Pinpoint the cell where the given text exists, returning its [X, Y] midpoint coordinate. 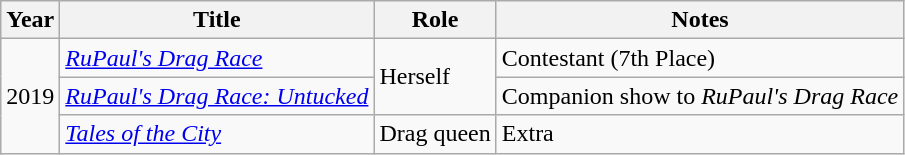
2019 [30, 96]
Role [435, 20]
RuPaul's Drag Race: Untucked [217, 96]
Contestant (7th Place) [700, 58]
Notes [700, 20]
Title [217, 20]
Drag queen [435, 134]
Herself [435, 77]
Extra [700, 134]
Tales of the City [217, 134]
Year [30, 20]
RuPaul's Drag Race [217, 58]
Companion show to RuPaul's Drag Race [700, 96]
